Capture the cell that displays the provided text and extract its [X, Y] central coordinate. 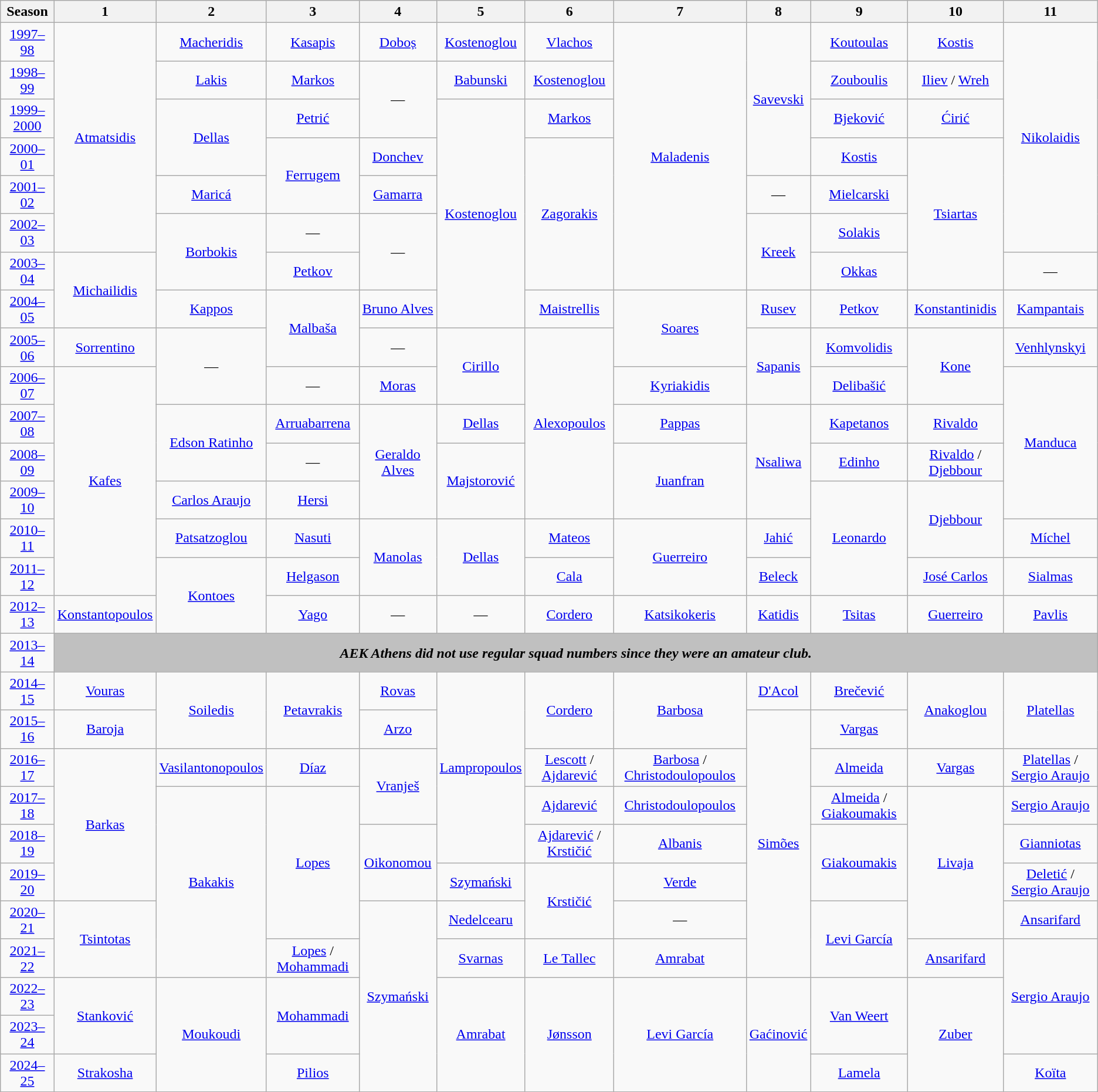
Lampropoulos [481, 768]
Gaćinović [778, 1034]
Sapanis [778, 366]
Soares [680, 328]
Ferrugem [313, 175]
Deletić / Sergio Araujo [1050, 881]
2024–25 [28, 1073]
2005–06 [28, 347]
Giakoumakis [859, 863]
Nikolaidis [1050, 137]
Bakakis [211, 881]
Alexopoulos [569, 424]
Kafes [105, 481]
2011–12 [28, 576]
Gamarra [398, 195]
Manolas [398, 557]
Petavrakis [313, 710]
Carlos Araujo [211, 500]
Patsatzoglou [211, 539]
D'Acol [778, 691]
2008–09 [28, 461]
2015–16 [28, 729]
Ajdarević [569, 805]
Ćirić [955, 119]
10 [955, 12]
1 [105, 12]
Nsaliwa [778, 461]
2007–08 [28, 424]
Van Weert [859, 1015]
Almeida [859, 768]
Lopes [313, 863]
Sialmas [1050, 576]
Almeida / Giakoumakis [859, 805]
2013–14 [28, 653]
Maricá [211, 195]
Kampantais [1050, 309]
Edson Ratinho [211, 442]
2017–18 [28, 805]
6 [569, 12]
Kreek [778, 252]
2002–03 [28, 232]
Kapetanos [859, 424]
Rivaldo [955, 424]
1999–2000 [28, 119]
2018–19 [28, 844]
Komvolidis [859, 347]
9 [859, 12]
2010–11 [28, 539]
Maistrellis [569, 309]
Zagorakis [569, 214]
Solakis [859, 232]
Rusev [778, 309]
7 [680, 12]
Vlachos [569, 42]
Petrić [313, 119]
AEK Athens did not use regular squad numbers since they were an amateur club. [576, 653]
8 [778, 12]
Tsintotas [105, 939]
Konstantopoulos [105, 615]
Nedelcearu [481, 920]
Edinho [859, 461]
Mielcarski [859, 195]
Platellas / Sergio Araujo [1050, 768]
Anakoglou [955, 710]
Soiledis [211, 710]
Bruno Alves [398, 309]
Cirillo [481, 366]
Majstorović [481, 481]
2021–22 [28, 958]
Bjeković [859, 119]
Lakis [211, 80]
2001–02 [28, 195]
Atmatsidis [105, 137]
2012–13 [28, 615]
Kappos [211, 309]
Season [28, 12]
Donchev [398, 156]
Svarnas [481, 958]
Pilios [313, 1073]
Helgason [313, 576]
Manduca [1050, 442]
Vranješ [398, 786]
Katidis [778, 615]
Simões [778, 844]
Djebbour [955, 519]
Tsiartas [955, 214]
Strakosha [105, 1073]
Doboș [398, 42]
Zouboulis [859, 80]
5 [481, 12]
Vasilantonopoulos [211, 768]
Yago [313, 615]
2022–23 [28, 996]
Koïta [1050, 1073]
Venhlynskyi [1050, 347]
Okkas [859, 271]
Gianniotas [1050, 844]
Verde [680, 881]
Cala [569, 576]
2 [211, 12]
Zuber [955, 1034]
Arzo [398, 729]
Rivaldo / Djebbour [955, 461]
2004–05 [28, 309]
Beleck [778, 576]
2020–21 [28, 920]
Macheridis [211, 42]
Borbokis [211, 252]
Rovas [398, 691]
Jahić [778, 539]
Míchel [1050, 539]
Christodoulopoulos [680, 805]
Juanfran [680, 481]
Barbosa / Christodoulopoulos [680, 768]
Tsitas [859, 615]
Sorrentino [105, 347]
Babunski [481, 80]
Kasapis [313, 42]
Platellas [1050, 710]
Moras [398, 385]
Le Tallec [569, 958]
Leonardo [859, 539]
1998–99 [28, 80]
Lescott / Ajdarević [569, 768]
Pavlis [1050, 615]
Oikonomou [398, 863]
Savevski [778, 99]
Jønsson [569, 1034]
Lamela [859, 1073]
Konstantinidis [955, 309]
2016–17 [28, 768]
Livaja [955, 863]
Baroja [105, 729]
Vouras [105, 691]
Hersi [313, 500]
Delibašić [859, 385]
Koutoulas [859, 42]
2014–15 [28, 691]
Díaz [313, 768]
Mohammadi [313, 1015]
Ajdarević / Krstičić [569, 844]
2009–10 [28, 500]
Barkas [105, 824]
4 [398, 12]
Geraldo Alves [398, 461]
Nasuti [313, 539]
2000–01 [28, 156]
Iliev / Wreh [955, 80]
2019–20 [28, 881]
José Carlos [955, 576]
Barbosa [680, 710]
3 [313, 12]
Kone [955, 366]
11 [1050, 12]
Michailidis [105, 290]
Moukoudi [211, 1034]
Pappas [680, 424]
Kontoes [211, 596]
Katsikokeris [680, 615]
Maladenis [680, 156]
Lopes / Mohammadi [313, 958]
Malbaša [313, 328]
Stanković [105, 1015]
Brečević [859, 691]
1997–98 [28, 42]
Krstičić [569, 901]
2006–07 [28, 385]
Mateos [569, 539]
2003–04 [28, 271]
Kyriakidis [680, 385]
Arruabarrena [313, 424]
Albanis [680, 844]
2023–24 [28, 1034]
